Provide the (x, y) coordinate of the cell's center where the given text is located.  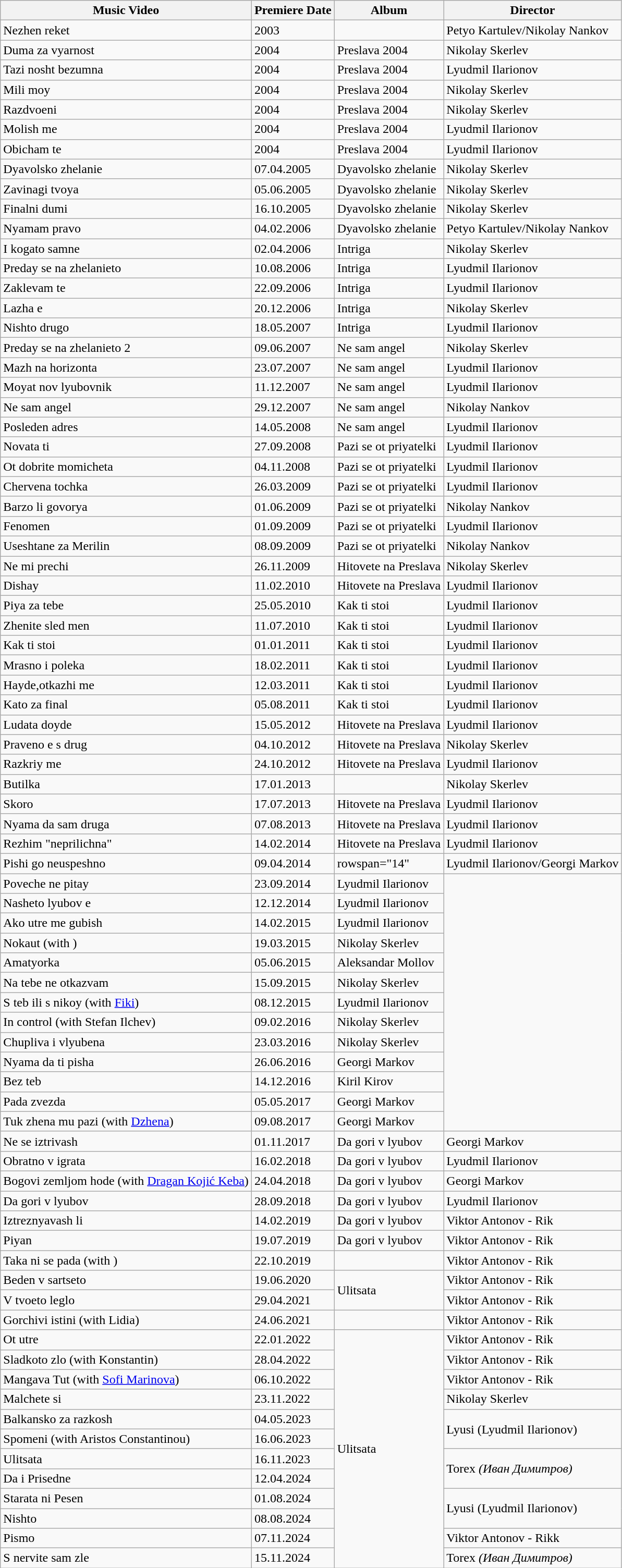
19.03.2015 (293, 943)
26.03.2009 (293, 486)
Lyudmil Ilarionov/Georgi Markov (533, 863)
Novata ti (126, 447)
Ot dobrite momicheta (126, 467)
Sladkoto zlo (with Konstantin) (126, 1359)
Zhenite sled men (126, 626)
Duma za vyarnost (126, 50)
05.05.2017 (293, 1101)
Tazi nosht bezumna (126, 70)
11.07.2010 (293, 626)
04.02.2006 (293, 228)
Pishi go neuspeshno (126, 863)
05.06.2015 (293, 963)
23.11.2022 (293, 1399)
Malchete si (126, 1399)
Mangava Tut (with Sofi Marinova) (126, 1379)
Razdvoeni (126, 109)
28.04.2022 (293, 1359)
Starata ni Pesen (126, 1498)
04.10.2012 (293, 744)
12.12.2014 (293, 903)
09.04.2014 (293, 863)
Piyan (126, 1241)
Tuk zhena mu pazi (with Dzhena) (126, 1121)
Butilka (126, 784)
Mazh na horizonta (126, 367)
Album (389, 10)
Ot utre (126, 1340)
Barzo li govorya (126, 506)
Balkansko za razkosh (126, 1419)
Chupliva i vlyubena (126, 1042)
05.08.2011 (293, 705)
Spomeni (with Aristos Constantinou) (126, 1439)
16.06.2023 (293, 1439)
V tvoeto leglo (126, 1300)
24.06.2021 (293, 1320)
17.07.2013 (293, 804)
06.10.2022 (293, 1379)
S teb ili s nikoy (with Fiki) (126, 1002)
22.09.2006 (293, 288)
Amatyorka (126, 963)
Piya za tebe (126, 606)
Lazha e (126, 308)
Mrasno i poleka (126, 665)
10.08.2006 (293, 268)
07.08.2013 (293, 824)
09.06.2007 (293, 348)
19.06.2020 (293, 1280)
17.01.2013 (293, 784)
11.02.2010 (293, 586)
01.08.2024 (293, 1498)
07.04.2005 (293, 169)
14.05.2008 (293, 427)
28.09.2018 (293, 1200)
08.09.2009 (293, 546)
16.02.2018 (293, 1161)
In control (with Stefan Ilchev) (126, 1022)
Taka ni se pada (with ) (126, 1260)
09.08.2017 (293, 1121)
20.12.2006 (293, 308)
22.01.2022 (293, 1340)
Viktor Antonov - Rikk (533, 1538)
12.03.2011 (293, 685)
01.01.2011 (293, 645)
08.08.2024 (293, 1518)
Kato za final (126, 705)
Ne se iztrivash (126, 1141)
2003 (293, 30)
01.11.2017 (293, 1141)
15.05.2012 (293, 725)
29.12.2007 (293, 407)
Preday se na zhelanieto 2 (126, 348)
Nezhen reket (126, 30)
Nokaut (with ) (126, 943)
12.04.2024 (293, 1478)
rowspan="14" (389, 863)
19.07.2019 (293, 1241)
Nishto (126, 1518)
Dishay (126, 586)
15.11.2024 (293, 1558)
Hayde,otkazhi me (126, 685)
Mili moy (126, 90)
05.06.2005 (293, 189)
Nasheto lyubov e (126, 903)
02.04.2006 (293, 249)
24.10.2012 (293, 764)
04.05.2023 (293, 1419)
08.12.2015 (293, 1002)
Nishto drugo (126, 328)
29.04.2021 (293, 1300)
Obratno v igrata (126, 1161)
Nyama da sam druga (126, 824)
Pismo (126, 1538)
24.04.2018 (293, 1181)
Na tebe ne otkazvam (126, 983)
Director (533, 10)
14.12.2016 (293, 1082)
27.09.2008 (293, 447)
Nyamam pravo (126, 228)
16.11.2023 (293, 1459)
Beden v sartseto (126, 1280)
Iztreznyavash li (126, 1221)
09.02.2016 (293, 1022)
Gorchivi istini (with Lidia) (126, 1320)
Kiril Kirov (389, 1082)
Razkriy me (126, 764)
01.06.2009 (293, 506)
07.11.2024 (293, 1538)
01.09.2009 (293, 526)
Bez teb (126, 1082)
23.03.2016 (293, 1042)
26.06.2016 (293, 1062)
14.02.2014 (293, 843)
23.09.2014 (293, 884)
Skoro (126, 804)
Obicham te (126, 149)
Chervena tochka (126, 486)
Posleden adres (126, 427)
Premiere Date (293, 10)
I kogato samne (126, 249)
04.11.2008 (293, 467)
16.10.2005 (293, 209)
Nyama da ti pisha (126, 1062)
22.10.2019 (293, 1260)
Preday se na zhelanieto (126, 268)
Aleksandar Mollov (389, 963)
26.11.2009 (293, 566)
Rezhim "neprilichna" (126, 843)
14.02.2015 (293, 923)
Da i Prisedne (126, 1478)
Pada zvezda (126, 1101)
15.09.2015 (293, 983)
Ludata doyde (126, 725)
Music Video (126, 10)
Bogovi zemljom hode (with Dragan Kojić Keba) (126, 1181)
Praveno e s drug (126, 744)
18.02.2011 (293, 665)
Useshtane za Merilin (126, 546)
11.12.2007 (293, 387)
Fenomen (126, 526)
18.05.2007 (293, 328)
Ako utre me gubish (126, 923)
Finalni dumi (126, 209)
25.05.2010 (293, 606)
Poveche ne pitay (126, 884)
14.02.2019 (293, 1221)
Zaklevam te (126, 288)
Ne mi prechi (126, 566)
23.07.2007 (293, 367)
S nervite sam zle (126, 1558)
Moyat nov lyubovnik (126, 387)
Zavinagi tvoya (126, 189)
Molish me (126, 129)
